Pinpoint the cell where the given text exists, returning its [X, Y] midpoint coordinate. 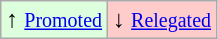
↑ Promoted [54, 20]
↓ Relegated [162, 20]
